From the cell containing the given text, extract its center point as [X, Y] coordinate. 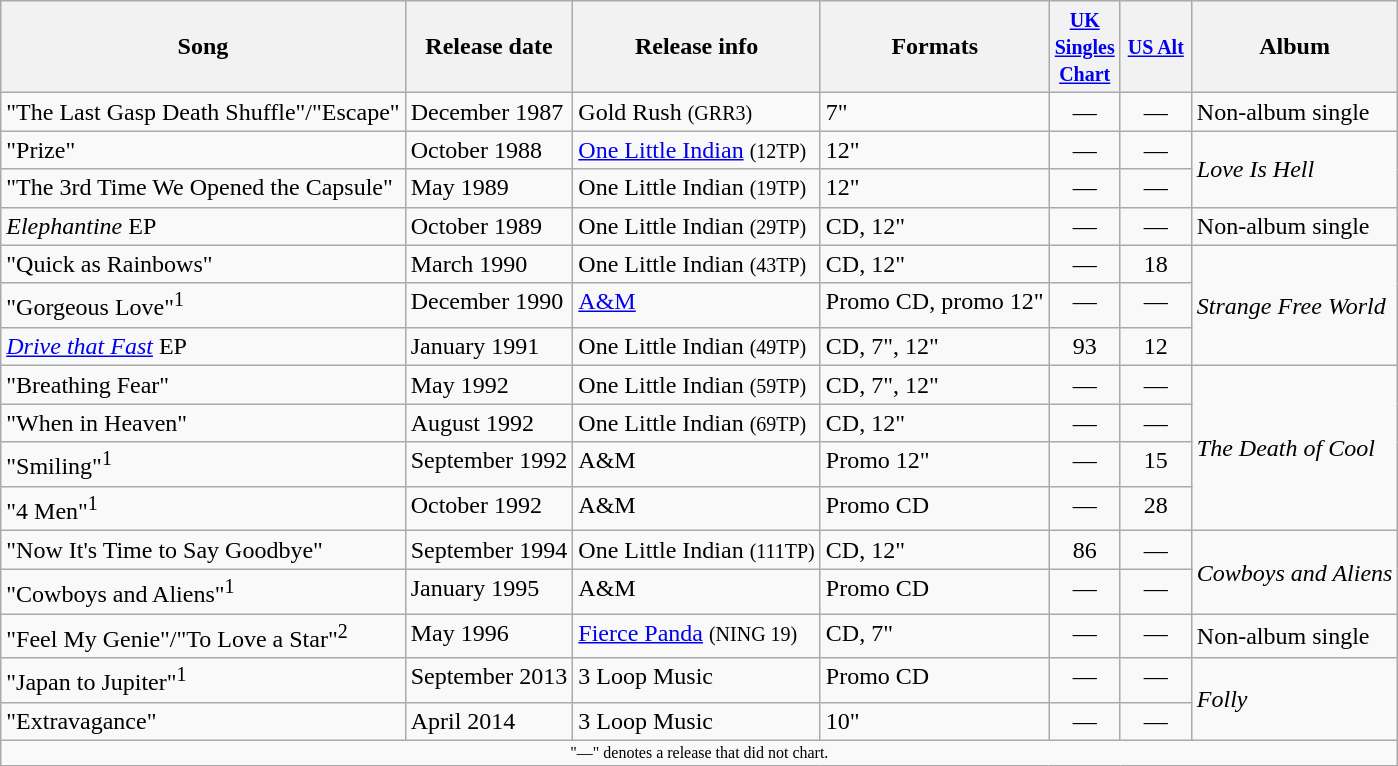
28 [1156, 508]
Drive that Fast EP [203, 347]
September 1994 [489, 550]
86 [1084, 550]
January 1991 [489, 347]
"The Last Gasp Death Shuffle"/"Escape" [203, 112]
Cowboys and Aliens [1294, 572]
December 1990 [489, 306]
Promo 12" [934, 464]
18 [1156, 264]
"Quick as Rainbows" [203, 264]
12 [1156, 347]
Fierce Panda (NING 19) [697, 636]
"Now It's Time to Say Goodbye" [203, 550]
January 1995 [489, 592]
CD, 7" [934, 636]
93 [1084, 347]
September 1992 [489, 464]
One Little Indian (43TP) [697, 264]
US Alt [1156, 47]
One Little Indian (69TP) [697, 423]
March 1990 [489, 264]
"4 Men"1 [203, 508]
7" [934, 112]
December 1987 [489, 112]
Song [203, 47]
One Little Indian (49TP) [697, 347]
October 1988 [489, 150]
May 1996 [489, 636]
Strange Free World [1294, 306]
One Little Indian (12TP) [697, 150]
One Little Indian (29TP) [697, 226]
One Little Indian (59TP) [697, 385]
May 1992 [489, 385]
UK Singles Chart [1084, 47]
"Breathing Fear" [203, 385]
"The 3rd Time We Opened the Capsule" [203, 188]
"Gorgeous Love"1 [203, 306]
"When in Heaven" [203, 423]
Elephantine EP [203, 226]
"—" denotes a release that did not chart. [700, 753]
August 1992 [489, 423]
15 [1156, 464]
"Japan to Jupiter"1 [203, 680]
Release date [489, 47]
Folly [1294, 700]
"Smiling"1 [203, 464]
"Prize" [203, 150]
May 1989 [489, 188]
October 1989 [489, 226]
Promo CD, promo 12" [934, 306]
Release info [697, 47]
Gold Rush (GRR3) [697, 112]
One Little Indian (19TP) [697, 188]
Love Is Hell [1294, 169]
April 2014 [489, 722]
"Extravagance" [203, 722]
September 2013 [489, 680]
"Cowboys and Aliens"1 [203, 592]
One Little Indian (111TP) [697, 550]
"Feel My Genie"/"To Love a Star"2 [203, 636]
Formats [934, 47]
October 1992 [489, 508]
10" [934, 722]
The Death of Cool [1294, 448]
Album [1294, 47]
